Identify which cell holds the provided text, then report its [x, y] central coordinate. 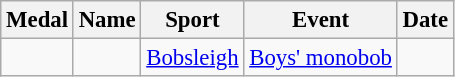
Sport [192, 20]
Name [107, 20]
Event [320, 20]
Bobsleigh [192, 58]
Boys' monobob [320, 58]
Date [425, 20]
Medal [38, 20]
